Return (X, Y) of the center of cell containing provided text 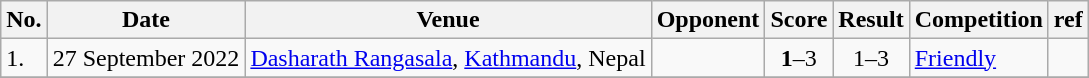
Dasharath Rangasala, Kathmandu, Nepal (448, 58)
No. (24, 20)
Score (799, 20)
Venue (448, 20)
Opponent (708, 20)
ref (1068, 20)
Competition (978, 20)
Result (871, 20)
27 September 2022 (146, 58)
Friendly (978, 58)
1. (24, 58)
Date (146, 20)
